Locate the cell with the specified text and output its (X, Y) center coordinate. 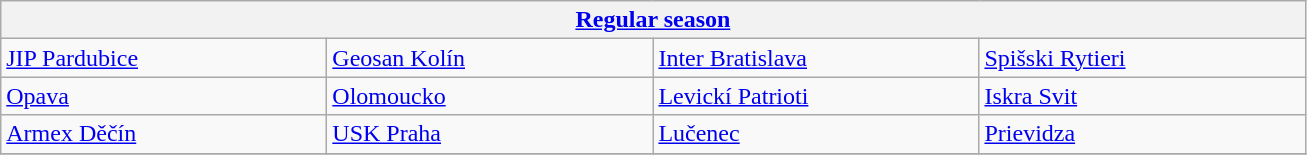
JIP Pardubice (164, 58)
Inter Bratislava (816, 58)
Prievidza (1142, 134)
Iskra Svit (1142, 96)
Opava (164, 96)
Regular season (653, 20)
Olomoucko (490, 96)
Armex Děčín (164, 134)
Geosan Kolín (490, 58)
USK Praha (490, 134)
Levickí Patrioti (816, 96)
Lučenec (816, 134)
Spišski Rytieri (1142, 58)
